From the cell containing the given text, extract its center point as [X, Y] coordinate. 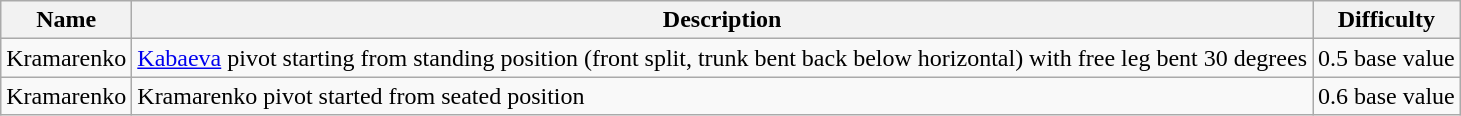
Difficulty [1387, 20]
Name [66, 20]
Kabaeva pivot starting from standing position (front split, trunk bent back below horizontal) with free leg bent 30 degrees [722, 58]
Description [722, 20]
Kramarenko pivot started from seated position [722, 96]
0.5 base value [1387, 58]
0.6 base value [1387, 96]
